Determine the (x, y) coordinate at the center of the cell enclosing the given text.  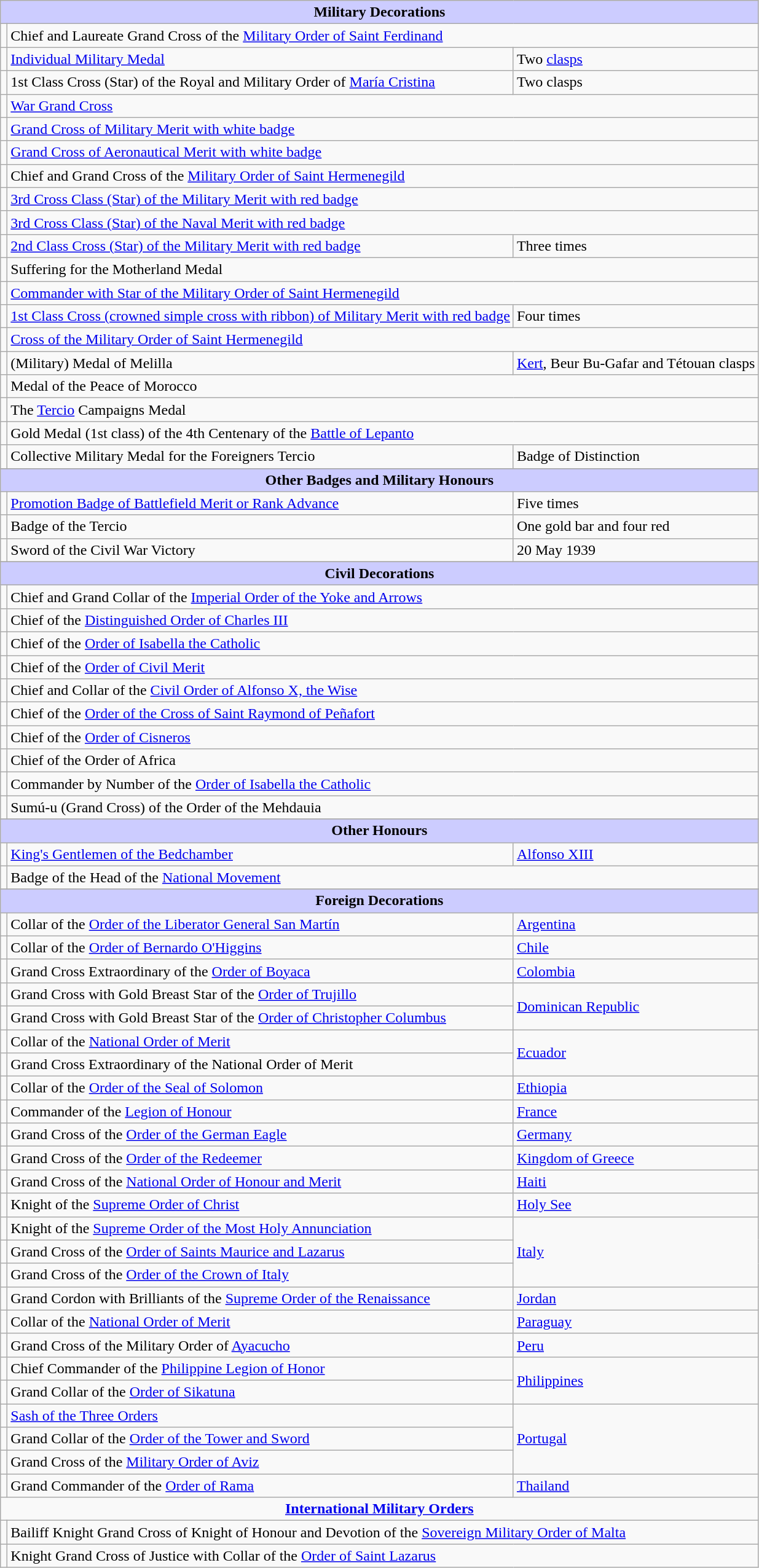
Haiti (635, 1182)
War Grand Cross (383, 106)
Chief Commander of the Philippine Legion of Honor (261, 1368)
Gold Medal (1st class) of the 4th Centenary of the Battle of Lepanto (383, 433)
Chief of the Order of Isabella the Catholic (383, 643)
Grand Cross of the Order of the Redeemer (261, 1158)
20 May 1939 (635, 550)
3rd Cross Class (Star) of the Naval Merit with red badge (383, 222)
2nd Class Cross (Star) of the Military Merit with red badge (261, 246)
Sumú-u (Grand Cross) of the Order of the Mehdauia (383, 807)
Chief and Grand Collar of the Imperial Order of the Yoke and Arrows (383, 597)
Kert, Beur Bu-Gafar and Tétouan clasps (635, 363)
Other Badges and Military Honours (380, 480)
Grand Cross of the Military Order of Ayacucho (261, 1345)
Collar of the Order of the Seal of Solomon (261, 1088)
Commander of the Legion of Honour (261, 1111)
Grand Cross of Military Merit with white badge (383, 129)
Germany (635, 1135)
Chile (635, 947)
Knight Grand Cross of Justice with Collar of the Order of Saint Lazarus (383, 1556)
Three times (635, 246)
Grand Cross Extraordinary of the Order of Boyaca (261, 971)
Five times (635, 503)
Four times (635, 316)
Cross of the Military Order of Saint Hermenegild (383, 340)
Colombia (635, 971)
Grand Cross Extraordinary of the National Order of Merit (261, 1065)
Commander by Number of the Order of Isabella the Catholic (383, 784)
Philippines (635, 1380)
Other Honours (380, 831)
Ethiopia (635, 1088)
Individual Military Medal (261, 59)
Grand Cross of the Order of Saints Maurice and Lazarus (261, 1252)
Collective Military Medal for the Foreigners Tercio (261, 457)
Grand Cross of Aeronautical Merit with white badge (383, 152)
Sash of the Three Orders (261, 1415)
Chief of the Order of Cisneros (383, 737)
Badge of Distinction (635, 457)
Argentina (635, 924)
Holy See (635, 1205)
1st Class Cross (crowned simple cross with ribbon) of Military Merit with red badge (261, 316)
Chief of the Distinguished Order of Charles III (383, 620)
Collar of the Order of the Liberator General San Martín (261, 924)
Bailiff Knight Grand Cross of Knight of Honour and Devotion of the Sovereign Military Order of Malta (383, 1532)
Chief and Collar of the Civil Order of Alfonso X, the Wise (383, 691)
(Military) Medal of Melilla (261, 363)
Medal of the Peace of Morocco (383, 386)
Kingdom of Greece (635, 1158)
Collar of the Order of Bernardo O'Higgins (261, 947)
Military Decorations (380, 12)
Chief and Grand Cross of the Military Order of Saint Hermenegild (383, 176)
Badge of the Head of the National Movement (383, 877)
Peru (635, 1345)
Commander with Star of the Military Order of Saint Hermenegild (383, 293)
Dominican Republic (635, 1006)
Suffering for the Motherland Medal (383, 269)
One gold bar and four red (635, 527)
3rd Cross Class (Star) of the Military Merit with red badge (383, 199)
Chief of the Order of the Cross of Saint Raymond of Peñafort (383, 714)
Grand Cordon with Brilliants of the Supreme Order of the Renaissance (261, 1298)
Grand Collar of the Order of the Tower and Sword (261, 1439)
Grand Commander of the Order of Rama (261, 1486)
Grand Collar of the Order of Sikatuna (261, 1392)
1st Class Cross (Star) of the Royal and Military Order of María Cristina (261, 82)
Foreign Decorations (380, 901)
Chief of the Order of Africa (383, 761)
The Tercio Campaigns Medal (383, 410)
Grand Cross of the National Order of Honour and Merit (261, 1182)
Alfonso XIII (635, 854)
Ecuador (635, 1053)
Chief of the Order of Civil Merit (383, 667)
Grand Cross of the Order of the Crown of Italy (261, 1275)
Thailand (635, 1486)
Civil Decorations (380, 573)
Chief and Laureate Grand Cross of the Military Order of Saint Ferdinand (383, 36)
Knight of the Supreme Order of the Most Holy Annunciation (261, 1228)
Knight of the Supreme Order of Christ (261, 1205)
France (635, 1111)
Grand Cross of the Order of the German Eagle (261, 1135)
International Military Orders (380, 1509)
Promotion Badge of Battlefield Merit or Rank Advance (261, 503)
Grand Cross of the Military Order of Aviz (261, 1462)
Jordan (635, 1298)
Paraguay (635, 1322)
Portugal (635, 1438)
Sword of the Civil War Victory (261, 550)
King's Gentlemen of the Bedchamber (261, 854)
Italy (635, 1252)
Badge of the Tercio (261, 527)
Grand Cross with Gold Breast Star of the Order of Trujillo (261, 994)
Grand Cross with Gold Breast Star of the Order of Christopher Columbus (261, 1017)
